Find where the given text appears and provide that cell's center as (X, Y) coordinate. 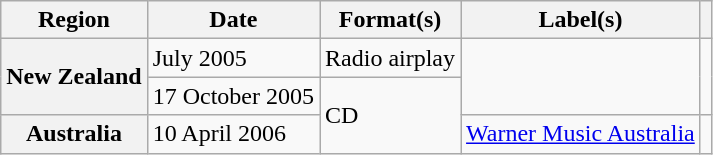
17 October 2005 (233, 96)
Format(s) (390, 20)
Label(s) (581, 20)
New Zealand (74, 77)
Region (74, 20)
July 2005 (233, 58)
Australia (74, 134)
10 April 2006 (233, 134)
CD (390, 115)
Date (233, 20)
Radio airplay (390, 58)
Warner Music Australia (581, 134)
